Search for the cell housing the specified text and yield its [x, y] center coordinate. 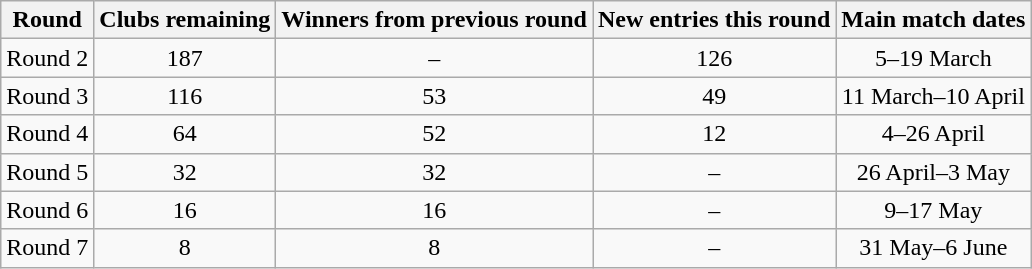
Round [48, 20]
Clubs remaining [185, 20]
187 [185, 58]
9–17 May [934, 210]
49 [714, 96]
4–26 April [934, 134]
31 May–6 June [934, 248]
Round 3 [48, 96]
Round 6 [48, 210]
11 March–10 April [934, 96]
Round 4 [48, 134]
Round 7 [48, 248]
12 [714, 134]
Main match dates [934, 20]
52 [434, 134]
126 [714, 58]
64 [185, 134]
53 [434, 96]
116 [185, 96]
5–19 March [934, 58]
Winners from previous round [434, 20]
26 April–3 May [934, 172]
Round 5 [48, 172]
New entries this round [714, 20]
Round 2 [48, 58]
